Return (X, Y) of the center of cell containing provided text 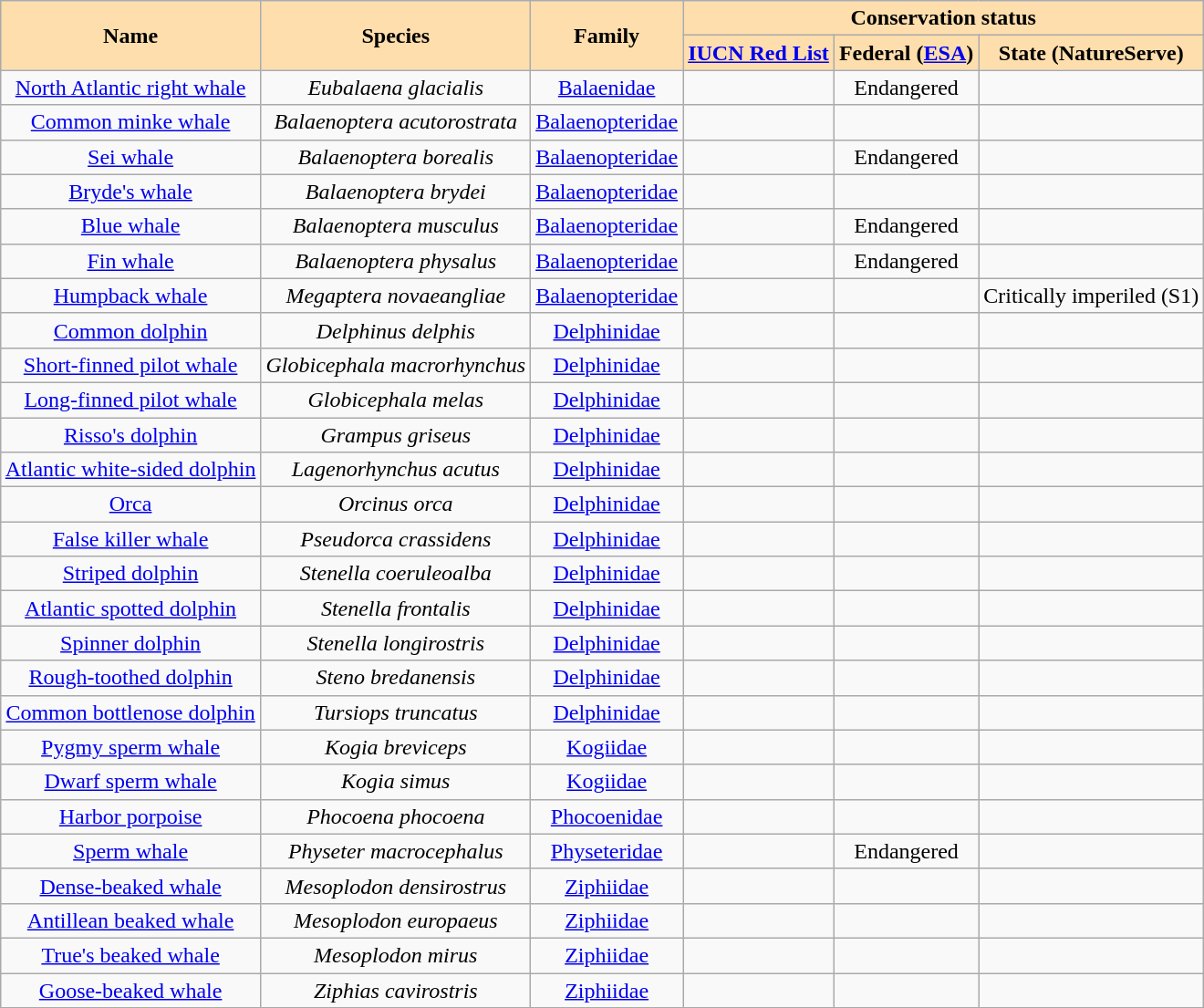
Common bottlenose dolphin (130, 712)
True's beaked whale (130, 955)
Dense-beaked whale (130, 886)
Common dolphin (130, 330)
Stenella frontalis (396, 608)
Globicephala melas (396, 400)
Dwarf sperm whale (130, 782)
Spinner dolphin (130, 643)
Atlantic white-sided dolphin (130, 470)
Balaenoptera physalus (396, 261)
Mesoplodon europaeus (396, 920)
Risso's dolphin (130, 435)
Orca (130, 504)
Balaenoptera musculus (396, 226)
Sei whale (130, 157)
Federal (ESA) (906, 53)
Pseudorca crassidens (396, 539)
Harbor porpoise (130, 816)
Goose-beaked whale (130, 990)
Kogia simus (396, 782)
Critically imperiled (S1) (1091, 296)
Species (396, 36)
IUCN Red List (759, 53)
Physeter macrocephalus (396, 851)
Phocoena phocoena (396, 816)
Eubalaena glacialis (396, 88)
Steno bredanensis (396, 678)
Sperm whale (130, 851)
Atlantic spotted dolphin (130, 608)
Mesoplodon densirostrus (396, 886)
Balaenoptera borealis (396, 157)
Mesoplodon mirus (396, 955)
Stenella coeruleoalba (396, 574)
Pygmy sperm whale (130, 747)
Orcinus orca (396, 504)
Tursiops truncatus (396, 712)
Bryde's whale (130, 192)
Antillean beaked whale (130, 920)
Globicephala macrorhynchus (396, 365)
State (NatureServe) (1091, 53)
Lagenorhynchus acutus (396, 470)
North Atlantic right whale (130, 88)
Ziphias cavirostris (396, 990)
Blue whale (130, 226)
Balaenoptera acutorostrata (396, 122)
Striped dolphin (130, 574)
Fin whale (130, 261)
Long-finned pilot whale (130, 400)
Short-finned pilot whale (130, 365)
Grampus griseus (396, 435)
Humpback whale (130, 296)
Conservation status (943, 18)
Family (607, 36)
Rough-toothed dolphin (130, 678)
False killer whale (130, 539)
Delphinus delphis (396, 330)
Common minke whale (130, 122)
Balaenidae (607, 88)
Physeteridae (607, 851)
Name (130, 36)
Phocoenidae (607, 816)
Kogia breviceps (396, 747)
Megaptera novaeangliae (396, 296)
Balaenoptera brydei (396, 192)
Stenella longirostris (396, 643)
